From the cell containing the given text, extract its center point as [x, y] coordinate. 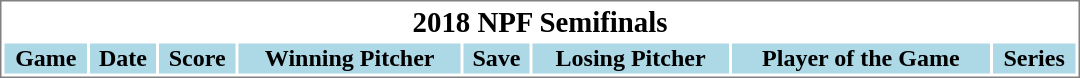
2018 NPF Semifinals [540, 22]
Losing Pitcher [630, 59]
Game [46, 59]
Series [1034, 59]
Date [123, 59]
Score [198, 59]
Save [497, 59]
Winning Pitcher [350, 59]
Player of the Game [861, 59]
